Search for the cell housing the specified text and yield its (X, Y) center coordinate. 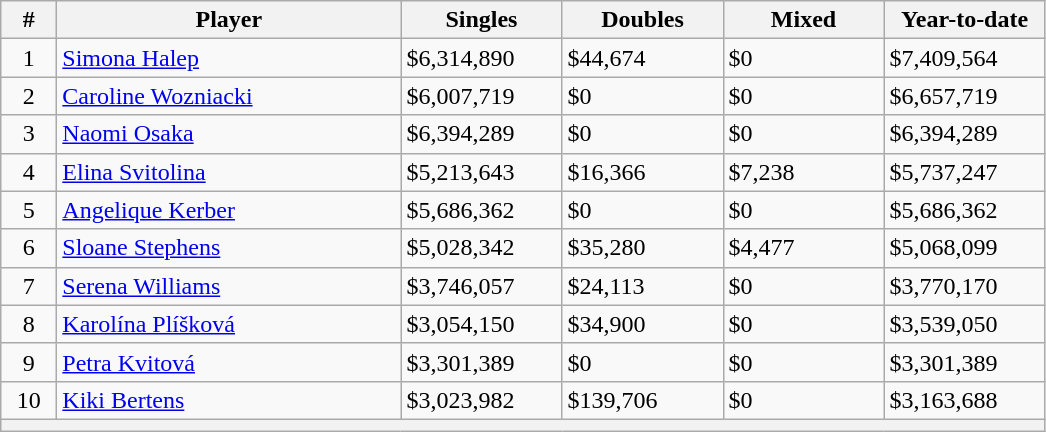
# (29, 20)
$35,280 (642, 248)
Serena Williams (229, 286)
Sloane Stephens (229, 248)
$3,770,170 (964, 286)
Player (229, 20)
10 (29, 400)
8 (29, 324)
Simona Halep (229, 58)
Karolína Plíšková (229, 324)
$24,113 (642, 286)
$44,674 (642, 58)
$6,007,719 (482, 96)
6 (29, 248)
Year-to-date (964, 20)
$3,539,050 (964, 324)
7 (29, 286)
$16,366 (642, 172)
$5,213,643 (482, 172)
$3,054,150 (482, 324)
5 (29, 210)
Naomi Osaka (229, 134)
$5,737,247 (964, 172)
$3,163,688 (964, 400)
Kiki Bertens (229, 400)
$5,068,099 (964, 248)
2 (29, 96)
$3,023,982 (482, 400)
Petra Kvitová (229, 362)
Elina Svitolina (229, 172)
$4,477 (804, 248)
$6,657,719 (964, 96)
$34,900 (642, 324)
3 (29, 134)
$5,028,342 (482, 248)
Mixed (804, 20)
$6,314,890 (482, 58)
$139,706 (642, 400)
Angelique Kerber (229, 210)
9 (29, 362)
Singles (482, 20)
1 (29, 58)
4 (29, 172)
Doubles (642, 20)
$3,746,057 (482, 286)
$7,409,564 (964, 58)
$7,238 (804, 172)
Caroline Wozniacki (229, 96)
